Detect which cell encompasses the target text, then output its [X, Y] center coordinate. 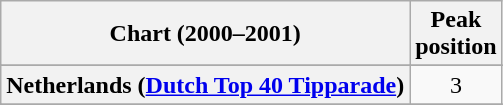
Chart (2000–2001) [206, 34]
Peakposition [456, 34]
Netherlands (Dutch Top 40 Tipparade) [206, 85]
3 [456, 85]
